Search for the cell housing the specified text and yield its [X, Y] center coordinate. 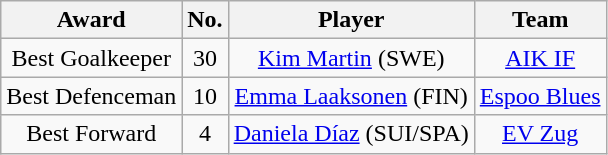
10 [205, 96]
Award [92, 20]
No. [205, 20]
Kim Martin (SWE) [351, 58]
AIK IF [540, 58]
4 [205, 134]
Team [540, 20]
Emma Laaksonen (FIN) [351, 96]
Best Defenceman [92, 96]
Best Goalkeeper [92, 58]
Espoo Blues [540, 96]
Best Forward [92, 134]
30 [205, 58]
Player [351, 20]
EV Zug [540, 134]
Daniela Díaz (SUI/SPA) [351, 134]
